Determine the (x, y) coordinate at the center of the cell enclosing the given text.  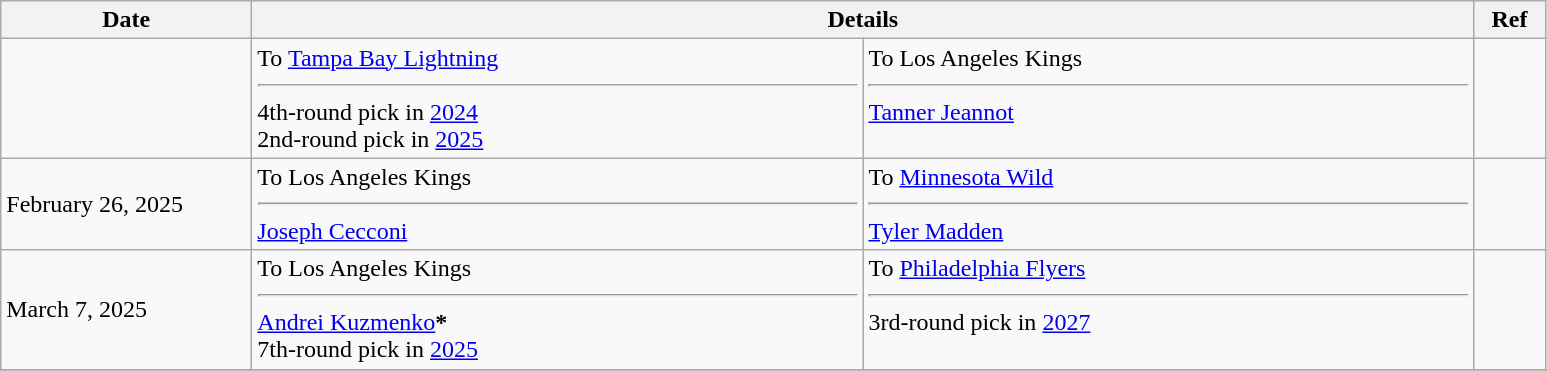
To Los Angeles KingsTanner Jeannot (1168, 98)
To Los Angeles KingsJoseph Cecconi (558, 204)
Details (863, 20)
To Minnesota WildTyler Madden (1168, 204)
March 7, 2025 (126, 310)
February 26, 2025 (126, 204)
Ref (1510, 20)
To Tampa Bay Lightning4th-round pick in 20242nd-round pick in 2025 (558, 98)
To Los Angeles KingsAndrei Kuzmenko*7th-round pick in 2025 (558, 310)
Date (126, 20)
To Philadelphia Flyers3rd-round pick in 2027 (1168, 310)
